Scan for the cell matching the given text and deliver its (x, y) coordinate at center. 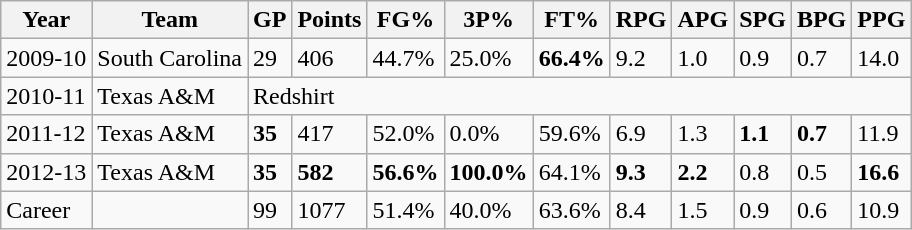
10.9 (882, 210)
29 (270, 58)
40.0% (488, 210)
56.6% (406, 172)
FG% (406, 20)
99 (270, 210)
APG (703, 20)
RPG (641, 20)
GP (270, 20)
1077 (330, 210)
Career (46, 210)
582 (330, 172)
9.2 (641, 58)
44.7% (406, 58)
2012-13 (46, 172)
Year (46, 20)
66.4% (572, 58)
Team (170, 20)
2011-12 (46, 134)
8.4 (641, 210)
16.6 (882, 172)
BPG (821, 20)
SPG (763, 20)
Points (330, 20)
1.0 (703, 58)
Redshirt (580, 96)
0.5 (821, 172)
2.2 (703, 172)
2010-11 (46, 96)
0.0% (488, 134)
9.3 (641, 172)
3P% (488, 20)
South Carolina (170, 58)
PPG (882, 20)
406 (330, 58)
63.6% (572, 210)
59.6% (572, 134)
6.9 (641, 134)
FT% (572, 20)
51.4% (406, 210)
52.0% (406, 134)
25.0% (488, 58)
1.3 (703, 134)
14.0 (882, 58)
1.5 (703, 210)
11.9 (882, 134)
64.1% (572, 172)
2009-10 (46, 58)
417 (330, 134)
0.8 (763, 172)
1.1 (763, 134)
100.0% (488, 172)
0.6 (821, 210)
